Capture the cell that displays the provided text and extract its (X, Y) central coordinate. 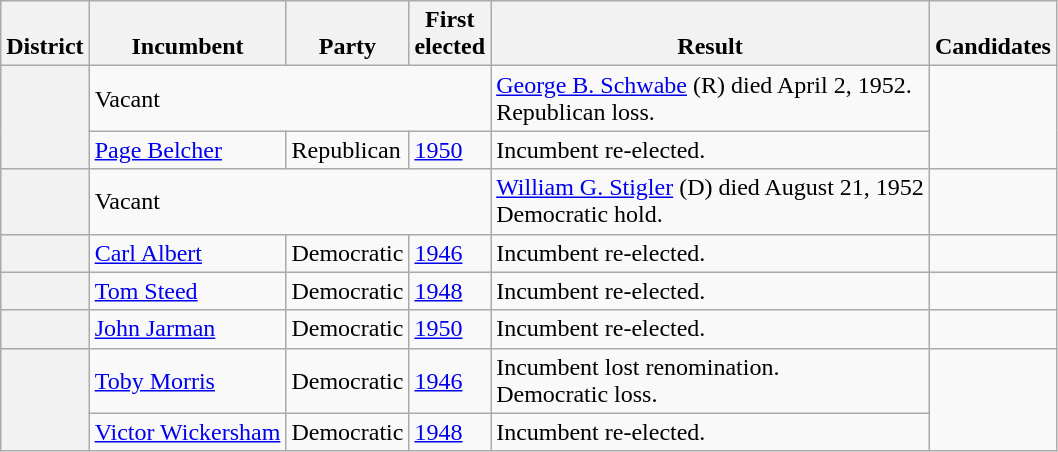
Carl Albert (188, 253)
District (45, 34)
Toby Morris (188, 380)
Republican (348, 150)
Candidates (992, 34)
Tom Steed (188, 291)
George B. Schwabe (R) died April 2, 1952.Republican loss. (710, 98)
Party (348, 34)
Page Belcher (188, 150)
Incumbent (188, 34)
William G. Stigler (D) died August 21, 1952Democratic hold. (710, 202)
Firstelected (450, 34)
Victor Wickersham (188, 432)
John Jarman (188, 329)
Result (710, 34)
Incumbent lost renomination.Democratic loss. (710, 380)
